Locate the cell with the specified text and output its [X, Y] center coordinate. 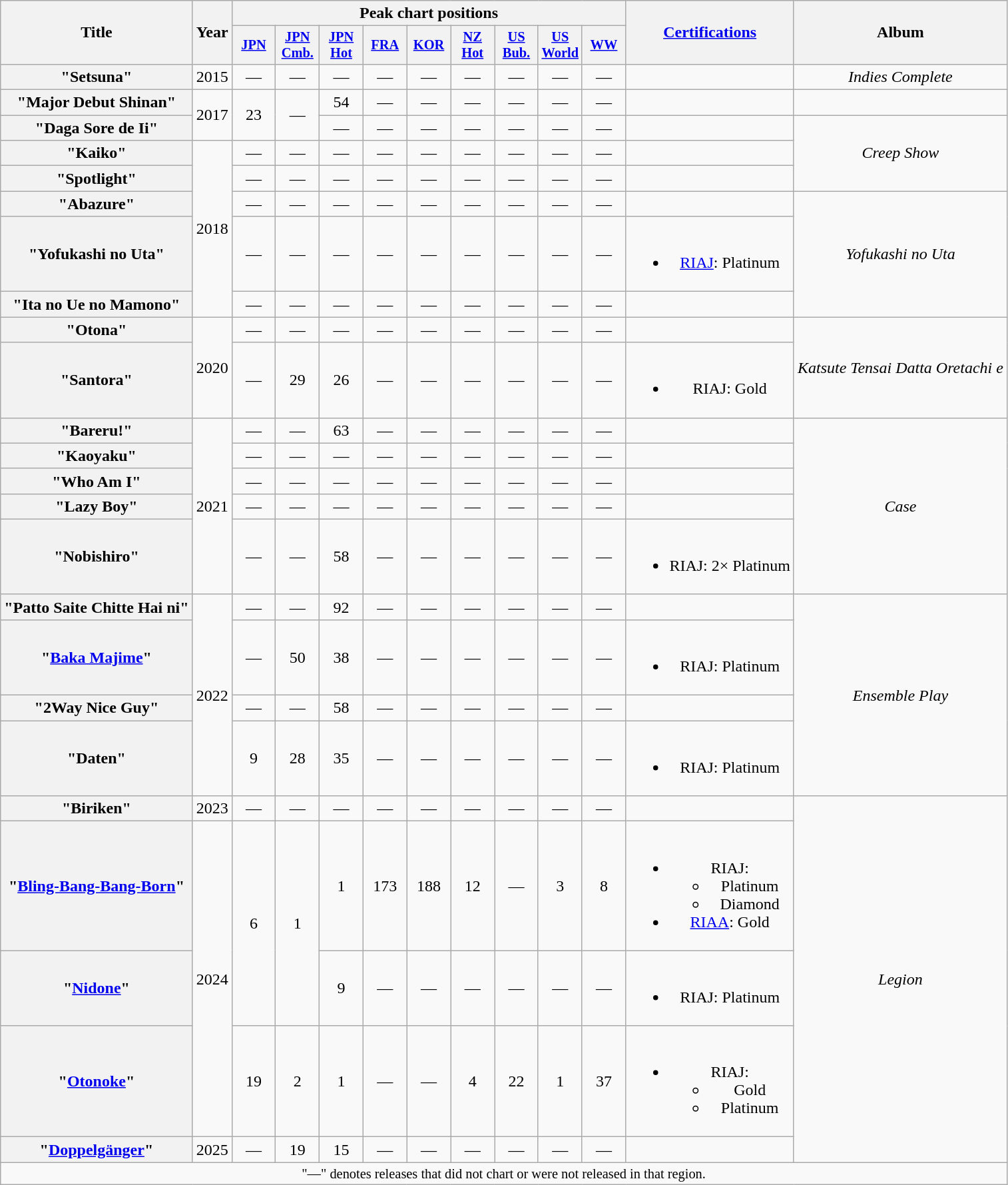
"Doppelgänger" [97, 1150]
RIAJ: 2× Platinum [710, 557]
"Otonoke" [97, 1082]
"Kaiko" [97, 153]
JPN [254, 45]
Certifications [710, 33]
"2Way Nice Guy" [97, 708]
"Santora" [97, 380]
23 [254, 115]
2022 [212, 695]
RIAJ:Platinum Diamond RIAA: Gold [710, 886]
Album [900, 33]
92 [342, 607]
12 [473, 886]
"Bling-Bang-Bang-Born" [97, 886]
35 [342, 758]
"Abazure" [97, 204]
"Ita no Ue no Mamono" [97, 304]
RIAJ: Gold [710, 380]
2023 [212, 809]
29 [298, 380]
173 [385, 886]
15 [342, 1150]
2 [298, 1082]
JPNCmb. [298, 45]
"Major Debut Shinan" [97, 103]
Creep Show [900, 153]
2018 [212, 229]
4 [473, 1082]
2021 [212, 506]
8 [604, 886]
2020 [212, 368]
JPNHot [342, 45]
Title [97, 33]
"Yofukashi no Uta" [97, 254]
54 [342, 103]
2015 [212, 77]
KOR [429, 45]
"Spotlight" [97, 179]
28 [298, 758]
Peak chart positions [429, 13]
WW [604, 45]
188 [429, 886]
"—" denotes releases that did not chart or were not released in that region. [504, 1174]
Ensemble Play [900, 695]
Indies Complete [900, 77]
2025 [212, 1150]
22 [517, 1082]
"Patto Saite Chitte Hai ni" [97, 607]
50 [298, 657]
26 [342, 380]
2024 [212, 979]
"Who Am I" [97, 481]
Case [900, 506]
"Nobishiro" [97, 557]
"Nidone" [97, 988]
"Biriken" [97, 809]
"Otona" [97, 330]
NZHot [473, 45]
"Kaoyaku" [97, 456]
2017 [212, 115]
"Bareru!" [97, 430]
RIAJ:Gold Platinum [710, 1082]
38 [342, 657]
"Daga Sore de Ii" [97, 128]
"Lazy Boy" [97, 506]
"Baka Majime" [97, 657]
FRA [385, 45]
Yofukashi no Uta [900, 254]
63 [342, 430]
Katsute Tensai Datta Oretachi e [900, 368]
USWorld [560, 45]
"Daten" [97, 758]
Year [212, 33]
6 [254, 923]
3 [560, 886]
USBub. [517, 45]
Legion [900, 979]
37 [604, 1082]
"Setsuna" [97, 77]
